Search for the cell housing the specified text and yield its (X, Y) center coordinate. 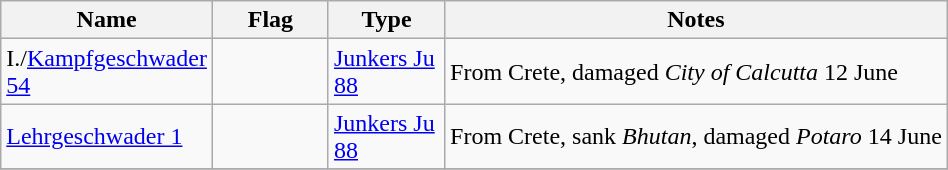
Notes (696, 20)
From Crete, damaged City of Calcutta 12 June (696, 72)
I./Kampfgeschwader 54 (107, 72)
Lehrgeschwader 1 (107, 136)
Type (386, 20)
Name (107, 20)
Flag (270, 20)
From Crete, sank Bhutan, damaged Potaro 14 June (696, 136)
